Identify which cell holds the provided text, then report its (X, Y) central coordinate. 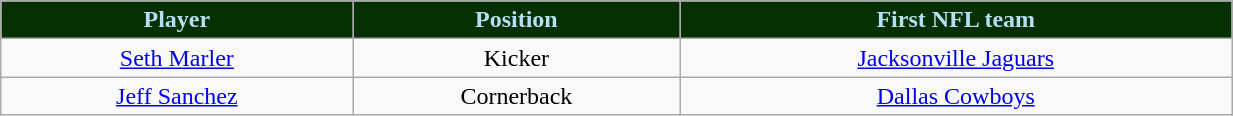
First NFL team (956, 20)
Dallas Cowboys (956, 96)
Jacksonville Jaguars (956, 58)
Position (516, 20)
Player (177, 20)
Cornerback (516, 96)
Jeff Sanchez (177, 96)
Kicker (516, 58)
Seth Marler (177, 58)
